Locate the cell with the specified text and output its (x, y) center coordinate. 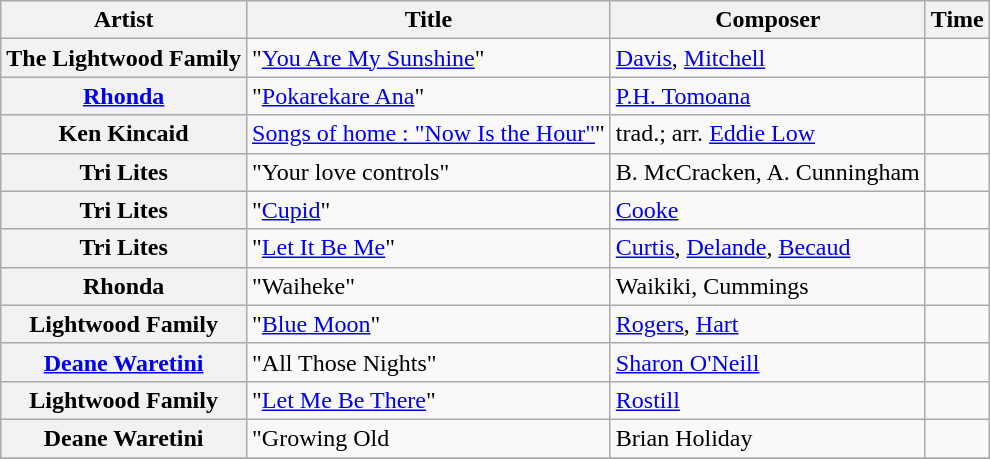
Ken Kincaid (124, 134)
B. McCracken, A. Cunningham (768, 172)
P.H. Tomoana (768, 96)
"Pokarekare Ana" (429, 96)
Time (957, 20)
"All Those Nights" (429, 362)
Davis, Mitchell (768, 58)
The Lightwood Family (124, 58)
"You Are My Sunshine" (429, 58)
Composer (768, 20)
Cooke (768, 210)
"Your love controls" (429, 172)
Sharon O'Neill (768, 362)
Songs of home : "Now Is the Hour"" (429, 134)
"Let Me Be There" (429, 400)
"Cupid" (429, 210)
Rogers, Hart (768, 324)
"Growing Old (429, 438)
Rostill (768, 400)
Title (429, 20)
Waikiki, Cummings (768, 286)
trad.; arr. Eddie Low (768, 134)
Brian Holiday (768, 438)
"Waiheke" (429, 286)
"Let It Be Me" (429, 248)
"Blue Moon" (429, 324)
Curtis, Delande, Becaud (768, 248)
Artist (124, 20)
